Identify which cell holds the provided text, then report its (X, Y) central coordinate. 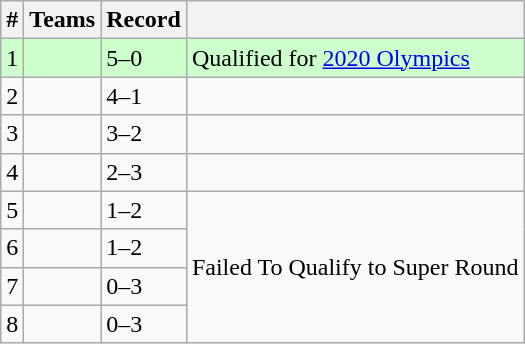
4 (12, 172)
7 (12, 286)
8 (12, 324)
Record (144, 20)
2–3 (144, 172)
Teams (62, 20)
3–2 (144, 134)
2 (12, 96)
# (12, 20)
5–0 (144, 58)
6 (12, 248)
Qualified for 2020 Olympics (355, 58)
4–1 (144, 96)
1 (12, 58)
5 (12, 210)
3 (12, 134)
Failed To Qualify to Super Round (355, 267)
